Determine the (X, Y) coordinate at the center of the cell enclosing the given text.  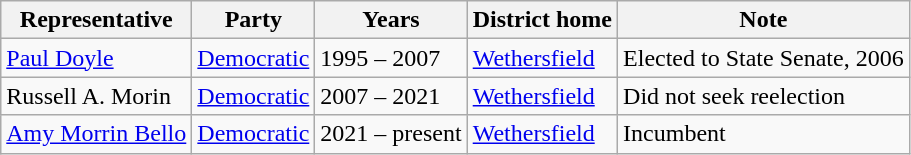
2021 – present (391, 134)
Representative (96, 20)
Paul Doyle (96, 58)
Russell A. Morin (96, 96)
Did not seek reelection (764, 96)
Amy Morrin Bello (96, 134)
Years (391, 20)
Elected to State Senate, 2006 (764, 58)
District home (542, 20)
2007 – 2021 (391, 96)
Note (764, 20)
1995 – 2007 (391, 58)
Incumbent (764, 134)
Party (254, 20)
